Extract the (X, Y) coordinate from the center of the cell holding the provided text.  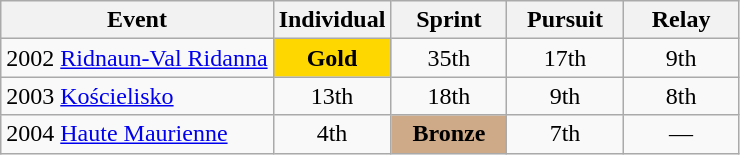
17th (565, 58)
2003 Kościelisko (137, 96)
Individual (332, 20)
Pursuit (565, 20)
2002 Ridnaun-Val Ridanna (137, 58)
7th (565, 134)
18th (449, 96)
8th (681, 96)
2004 Haute Maurienne (137, 134)
4th (332, 134)
Relay (681, 20)
Bronze (449, 134)
Sprint (449, 20)
— (681, 134)
Gold (332, 58)
35th (449, 58)
Event (137, 20)
13th (332, 96)
